Scan for the cell matching the given text and deliver its [X, Y] coordinate at center. 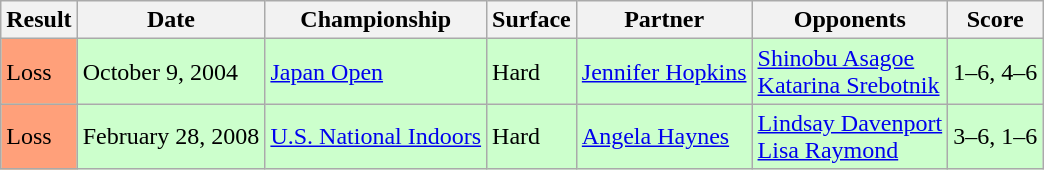
Angela Haynes [664, 136]
Date [171, 20]
Championship [376, 20]
U.S. National Indoors [376, 136]
3–6, 1–6 [996, 136]
Jennifer Hopkins [664, 72]
October 9, 2004 [171, 72]
February 28, 2008 [171, 136]
Surface [532, 20]
Lindsay Davenport Lisa Raymond [850, 136]
Shinobu Asagoe Katarina Srebotnik [850, 72]
Japan Open [376, 72]
Result [39, 20]
Opponents [850, 20]
1–6, 4–6 [996, 72]
Score [996, 20]
Partner [664, 20]
